Search for the cell housing the specified text and yield its [X, Y] center coordinate. 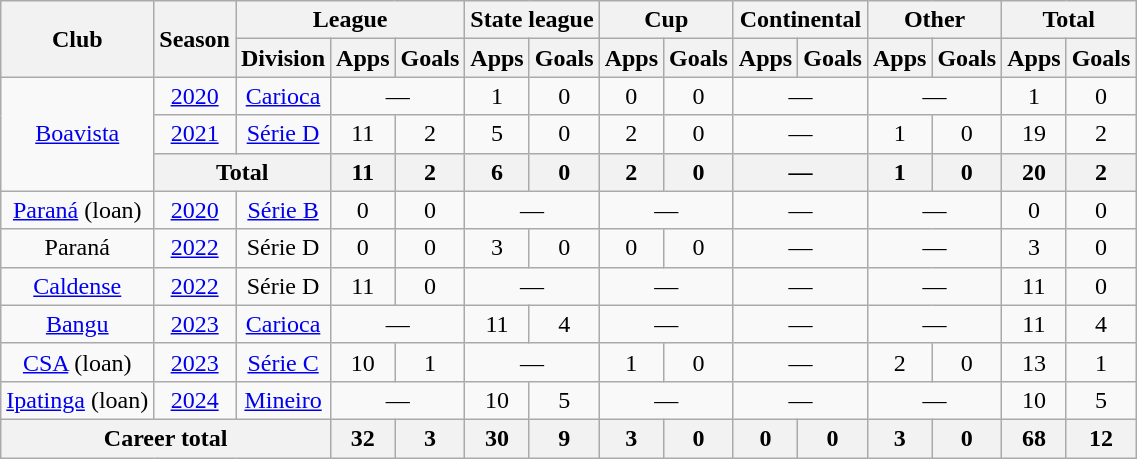
Mineiro [284, 400]
Division [284, 58]
9 [564, 438]
State league [532, 20]
Season [195, 39]
13 [1034, 362]
Série C [284, 362]
Caldense [78, 286]
Club [78, 39]
Série B [284, 210]
20 [1034, 172]
Paraná [78, 248]
Cup [666, 20]
6 [497, 172]
Paraná (loan) [78, 210]
CSA (loan) [78, 362]
2024 [195, 400]
League [350, 20]
Other [934, 20]
Bangu [78, 324]
30 [497, 438]
Ipatinga (loan) [78, 400]
68 [1034, 438]
Boavista [78, 134]
19 [1034, 134]
2021 [195, 134]
32 [363, 438]
Career total [166, 438]
12 [1101, 438]
Continental [800, 20]
